Determine the (x, y) coordinate at the center of the cell enclosing the given text.  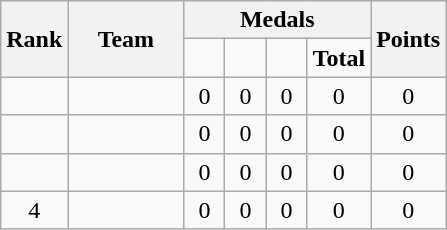
Points (408, 39)
Rank (34, 39)
Total (339, 58)
Team (126, 39)
4 (34, 210)
Medals (278, 20)
